Extract the [x, y] coordinate from the center of the cell holding the provided text.  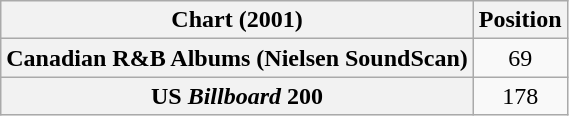
69 [520, 58]
Chart (2001) [238, 20]
Canadian R&B Albums (Nielsen SoundScan) [238, 58]
178 [520, 96]
US Billboard 200 [238, 96]
Position [520, 20]
